Capture the cell that displays the provided text and extract its [X, Y] central coordinate. 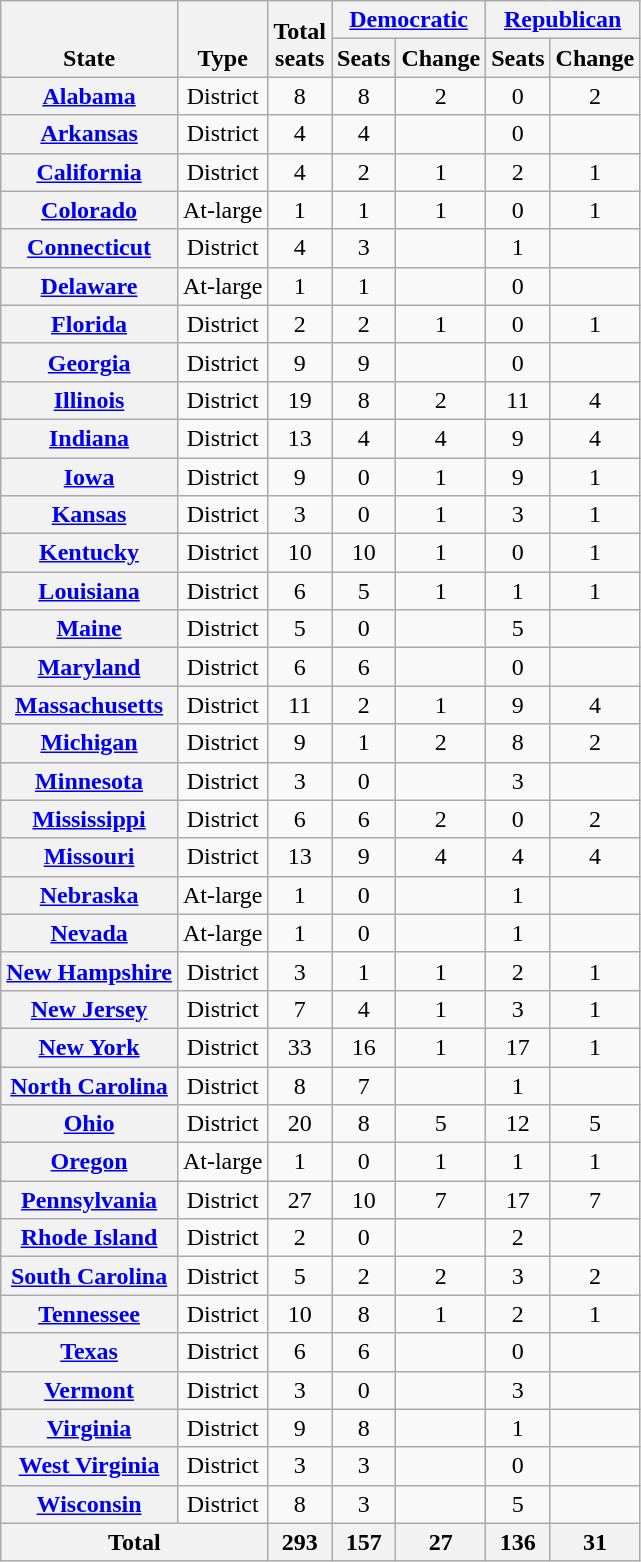
Maine [90, 629]
Alabama [90, 96]
New Jersey [90, 1009]
Indiana [90, 438]
Virginia [90, 1428]
Ohio [90, 1124]
Totalseats [300, 39]
Texas [90, 1352]
Michigan [90, 743]
16 [364, 1047]
19 [300, 400]
New Hampshire [90, 971]
California [90, 172]
20 [300, 1124]
Nevada [90, 933]
Republican [563, 20]
Kentucky [90, 553]
Georgia [90, 362]
12 [518, 1124]
Mississippi [90, 819]
Minnesota [90, 781]
136 [518, 1542]
Louisiana [90, 591]
Nebraska [90, 895]
Pennsylvania [90, 1200]
Type [222, 39]
South Carolina [90, 1276]
Colorado [90, 210]
Illinois [90, 400]
Florida [90, 324]
Oregon [90, 1162]
Missouri [90, 857]
Maryland [90, 667]
Rhode Island [90, 1238]
33 [300, 1047]
State [90, 39]
Kansas [90, 515]
293 [300, 1542]
157 [364, 1542]
West Virginia [90, 1466]
North Carolina [90, 1085]
New York [90, 1047]
Tennessee [90, 1314]
Total [134, 1542]
Delaware [90, 286]
Democratic [409, 20]
31 [595, 1542]
Iowa [90, 477]
Wisconsin [90, 1504]
Vermont [90, 1390]
Massachusetts [90, 705]
Arkansas [90, 134]
Connecticut [90, 248]
